Identify which cell holds the provided text, then report its [X, Y] central coordinate. 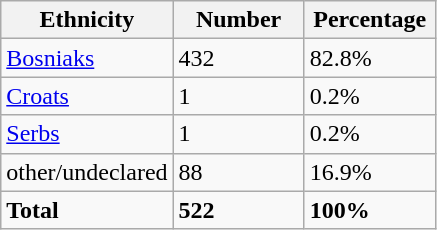
Croats [87, 96]
other/undeclared [87, 172]
88 [238, 172]
Percentage [370, 20]
100% [370, 210]
16.9% [370, 172]
522 [238, 210]
Bosniaks [87, 58]
Serbs [87, 134]
Total [87, 210]
Number [238, 20]
432 [238, 58]
82.8% [370, 58]
Ethnicity [87, 20]
